Find where the given text appears and provide that cell's center as [x, y] coordinate. 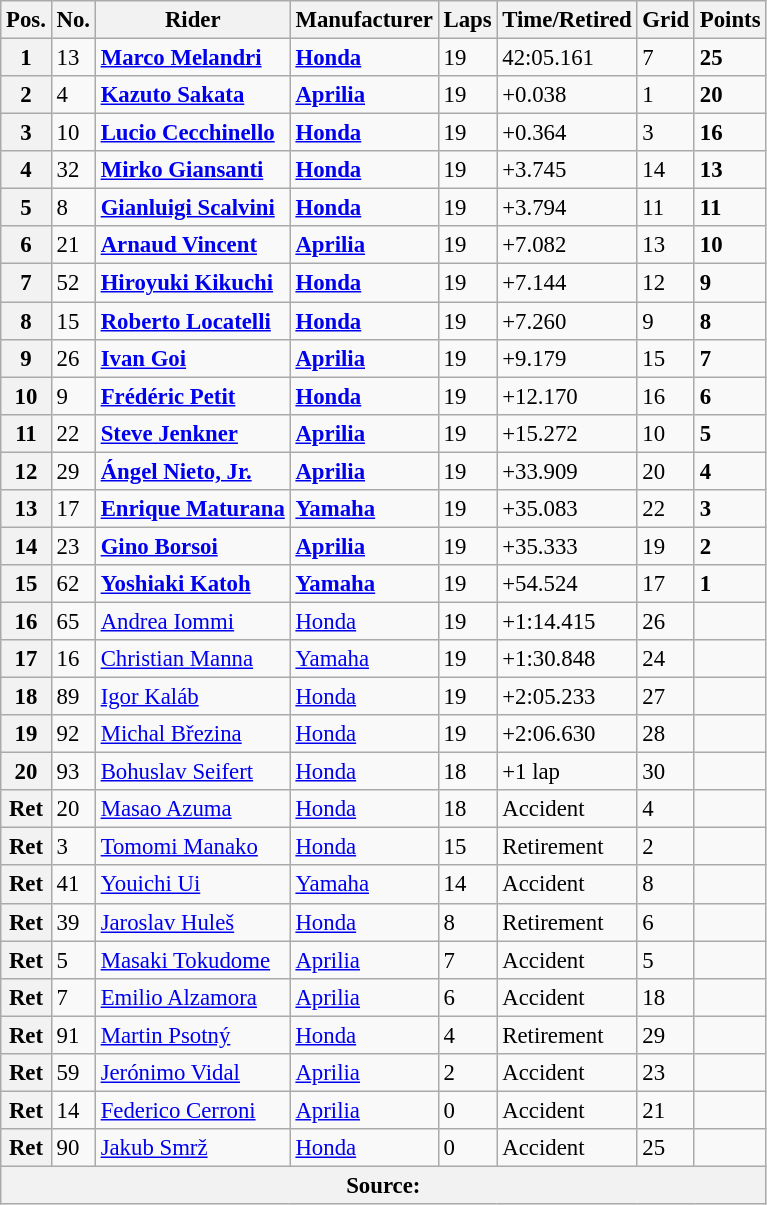
62 [73, 584]
+54.524 [567, 584]
Igor Kaláb [192, 697]
+3.794 [567, 208]
Gino Borsoi [192, 546]
28 [666, 734]
Kazuto Sakata [192, 95]
Pos. [26, 20]
Masaki Tokudome [192, 960]
Source: [384, 1185]
Enrique Maturana [192, 509]
Emilio Alzamora [192, 997]
+9.179 [567, 358]
42:05.161 [567, 58]
91 [73, 1035]
+2:05.233 [567, 697]
Hiroyuki Kikuchi [192, 283]
59 [73, 1073]
+15.272 [567, 433]
+35.333 [567, 546]
Mirko Giansanti [192, 170]
+3.745 [567, 170]
+7.144 [567, 283]
+35.083 [567, 509]
Jaroslav Huleš [192, 922]
Bohuslav Seifert [192, 772]
Time/Retired [567, 20]
Masao Azuma [192, 809]
Manufacturer [364, 20]
No. [73, 20]
Points [730, 20]
Rider [192, 20]
+7.082 [567, 245]
+2:06.630 [567, 734]
Marco Melandri [192, 58]
65 [73, 621]
Steve Jenkner [192, 433]
+7.260 [567, 321]
Yoshiaki Katoh [192, 584]
+1 lap [567, 772]
Roberto Locatelli [192, 321]
Gianluigi Scalvini [192, 208]
Jakub Smrž [192, 1148]
Michal Březina [192, 734]
Jerónimo Vidal [192, 1073]
Andrea Iommi [192, 621]
Lucio Cecchinello [192, 133]
Ángel Nieto, Jr. [192, 471]
+1:14.415 [567, 621]
Martin Psotný [192, 1035]
+12.170 [567, 396]
Grid [666, 20]
41 [73, 885]
24 [666, 659]
27 [666, 697]
+0.364 [567, 133]
90 [73, 1148]
32 [73, 170]
+0.038 [567, 95]
Christian Manna [192, 659]
Federico Cerroni [192, 1110]
Youichi Ui [192, 885]
Frédéric Petit [192, 396]
93 [73, 772]
Ivan Goi [192, 358]
Arnaud Vincent [192, 245]
+1:30.848 [567, 659]
Laps [468, 20]
+33.909 [567, 471]
39 [73, 922]
52 [73, 283]
30 [666, 772]
89 [73, 697]
Tomomi Manako [192, 847]
92 [73, 734]
